Identify which cell holds the provided text, then report its [X, Y] central coordinate. 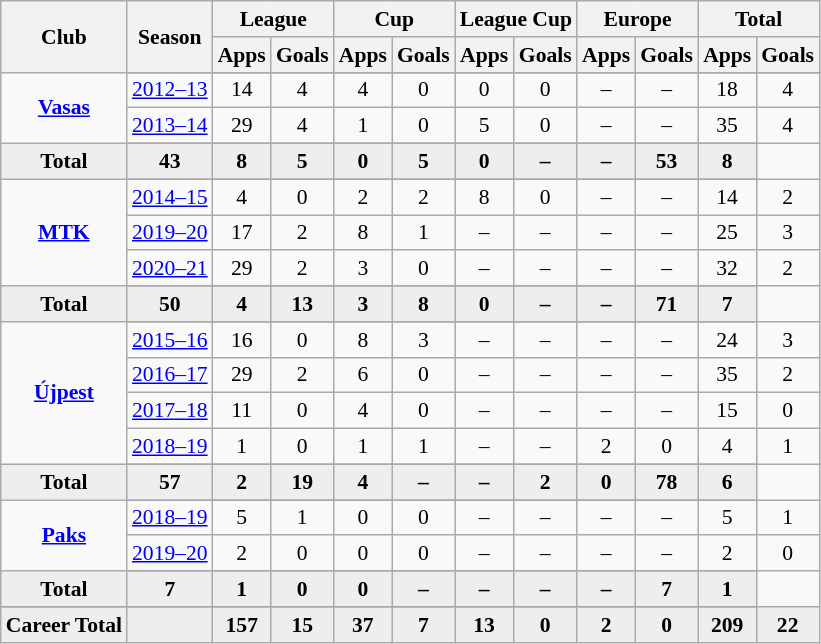
2020–21 [170, 269]
50 [170, 304]
19 [302, 482]
2012–13 [170, 90]
11 [242, 411]
2016–17 [170, 375]
18 [727, 90]
Újpest [64, 393]
17 [242, 233]
League [274, 19]
Europe [638, 19]
2017–18 [170, 411]
2014–15 [170, 197]
71 [666, 304]
2015–16 [170, 340]
Paks [64, 536]
MTK [64, 232]
16 [242, 340]
57 [170, 482]
78 [666, 482]
Club [64, 36]
Career Total [64, 625]
157 [242, 625]
2013–14 [170, 126]
Vasas [64, 108]
209 [727, 625]
32 [727, 269]
25 [727, 233]
League Cup [516, 19]
22 [788, 625]
24 [727, 340]
Season [170, 36]
Cup [394, 19]
53 [666, 162]
43 [170, 162]
37 [363, 625]
